Return the (X, Y) coordinate for the center point of the cell that contains the specified text.  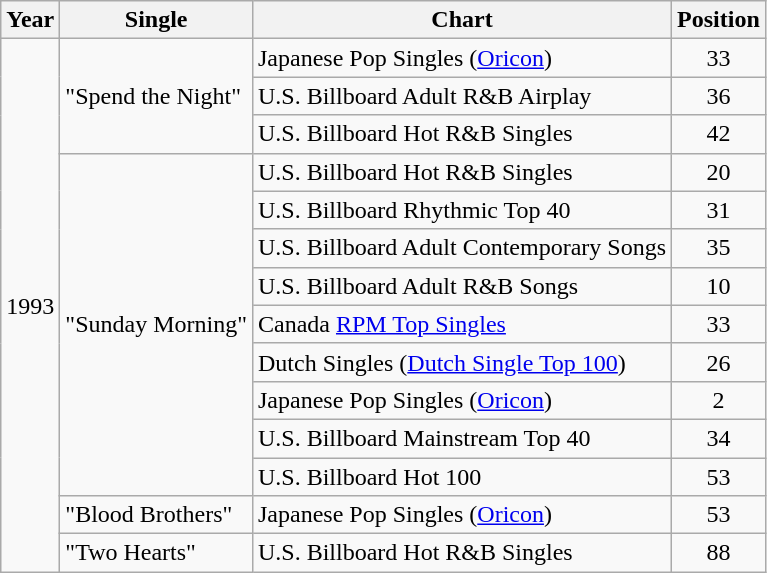
Dutch Singles (Dutch Single Top 100) (462, 362)
Chart (462, 20)
10 (719, 286)
U.S. Billboard Rhythmic Top 40 (462, 210)
"Spend the Night" (156, 96)
1993 (30, 306)
34 (719, 438)
"Two Hearts" (156, 553)
Canada RPM Top Singles (462, 324)
U.S. Billboard Adult R&B Airplay (462, 96)
26 (719, 362)
U.S. Billboard Mainstream Top 40 (462, 438)
U.S. Billboard Hot 100 (462, 477)
"Blood Brothers" (156, 515)
U.S. Billboard Adult R&B Songs (462, 286)
20 (719, 172)
35 (719, 248)
36 (719, 96)
31 (719, 210)
42 (719, 134)
2 (719, 400)
88 (719, 553)
Year (30, 20)
Single (156, 20)
"Sunday Morning" (156, 324)
Position (719, 20)
U.S. Billboard Adult Contemporary Songs (462, 248)
